Find where the given text appears and provide that cell's center as (X, Y) coordinate. 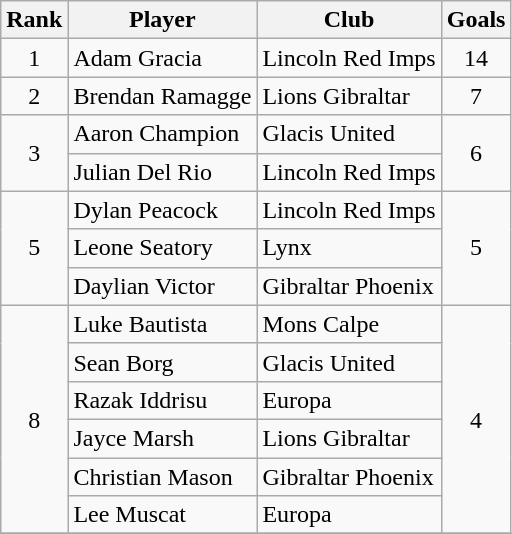
14 (476, 58)
Lynx (349, 248)
6 (476, 153)
Luke Bautista (162, 324)
Razak Iddrisu (162, 400)
4 (476, 419)
3 (34, 153)
8 (34, 419)
Adam Gracia (162, 58)
Club (349, 20)
Goals (476, 20)
Daylian Victor (162, 286)
Mons Calpe (349, 324)
Julian Del Rio (162, 172)
7 (476, 96)
Sean Borg (162, 362)
Leone Seatory (162, 248)
Player (162, 20)
1 (34, 58)
Aaron Champion (162, 134)
2 (34, 96)
Rank (34, 20)
Dylan Peacock (162, 210)
Brendan Ramagge (162, 96)
Jayce Marsh (162, 438)
Christian Mason (162, 477)
Lee Muscat (162, 515)
